Scan for the cell matching the given text and deliver its (X, Y) coordinate at center. 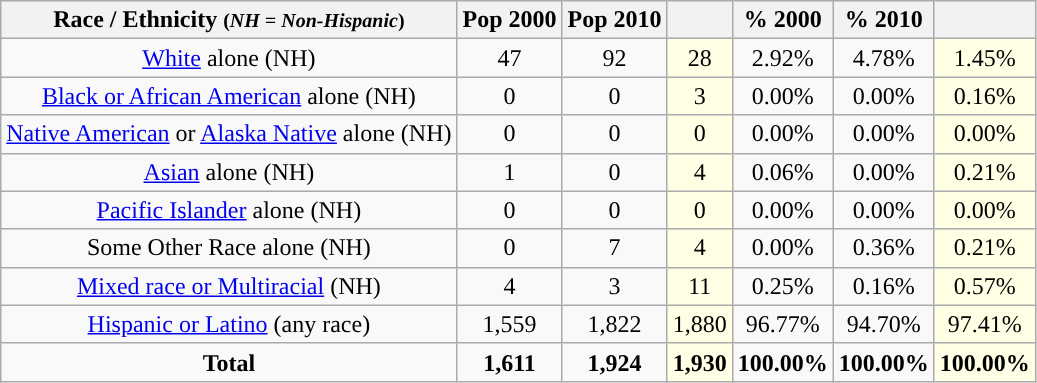
1,611 (510, 362)
1,880 (700, 324)
% 2000 (782, 20)
94.70% (884, 324)
1,559 (510, 324)
2.92% (782, 58)
1,924 (614, 362)
Pacific Islander alone (NH) (229, 210)
92 (614, 58)
4.78% (884, 58)
Race / Ethnicity (NH = Non-Hispanic) (229, 20)
11 (700, 286)
1,930 (700, 362)
7 (614, 248)
0.36% (884, 248)
Asian alone (NH) (229, 172)
Mixed race or Multiracial (NH) (229, 286)
Hispanic or Latino (any race) (229, 324)
Native American or Alaska Native alone (NH) (229, 134)
97.41% (984, 324)
Black or African American alone (NH) (229, 96)
Some Other Race alone (NH) (229, 248)
96.77% (782, 324)
1.45% (984, 58)
0.06% (782, 172)
0.25% (782, 286)
Total (229, 362)
28 (700, 58)
0.57% (984, 286)
White alone (NH) (229, 58)
1 (510, 172)
Pop 2010 (614, 20)
1,822 (614, 324)
% 2010 (884, 20)
47 (510, 58)
Pop 2000 (510, 20)
